Return the [x, y] coordinate for the center point of the cell that contains the specified text.  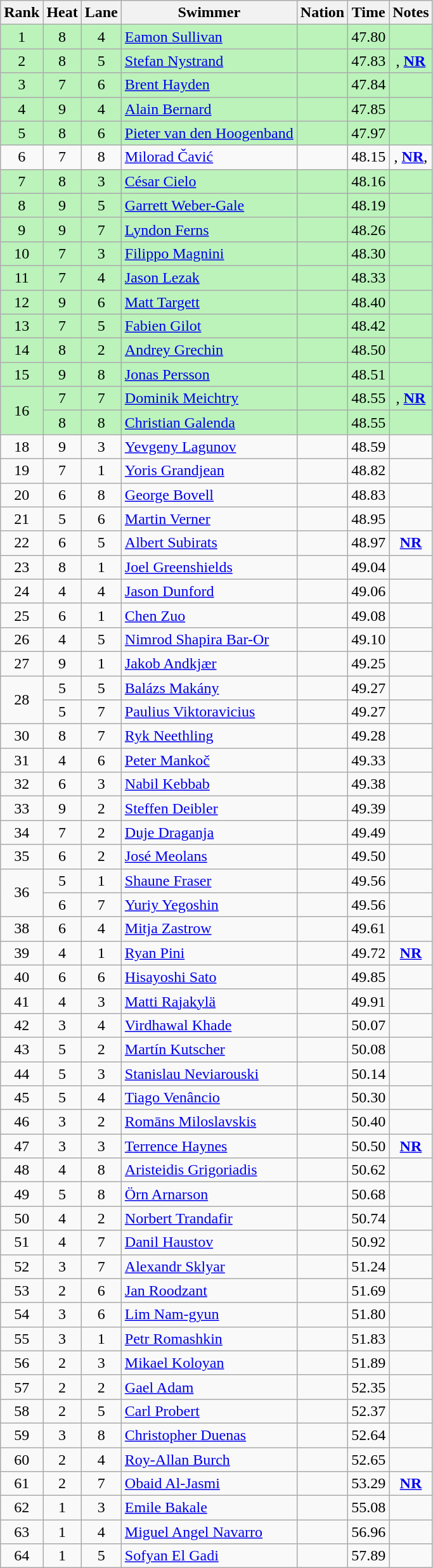
38 [22, 929]
Obaid Al-Jasmi [209, 1484]
Pieter van den Hoogenband [209, 133]
50.08 [369, 1049]
47.84 [369, 85]
, NR, [411, 157]
Ryan Pini [209, 953]
49.04 [369, 567]
Roy-Allan Burch [209, 1459]
46 [22, 1122]
21 [22, 519]
César Cielo [209, 181]
10 [22, 253]
50.14 [369, 1074]
George Bovell [209, 495]
12 [22, 302]
50.74 [369, 1218]
Peter Mankoč [209, 760]
Balázs Makány [209, 687]
51.80 [369, 1315]
Sofyan El Gadi [209, 1556]
48.33 [369, 277]
26 [22, 639]
Rank [22, 13]
28 [22, 699]
48 [22, 1170]
Nabil Kebbab [209, 784]
Lim Nam-gyun [209, 1315]
15 [22, 374]
45 [22, 1098]
Tiago Venâncio [209, 1098]
Yevgeny Lagunov [209, 447]
Joel Greenshields [209, 567]
13 [22, 326]
32 [22, 784]
Fabien Gilot [209, 326]
18 [22, 447]
Christopher Duenas [209, 1435]
48.30 [369, 253]
47.80 [369, 37]
Hisayoshi Sato [209, 977]
11 [22, 277]
Gael Adam [209, 1387]
51 [22, 1242]
48.19 [369, 205]
23 [22, 567]
48.82 [369, 471]
Danil Haustov [209, 1242]
49.72 [369, 953]
Aristeidis Grigoriadis [209, 1170]
Carl Probert [209, 1411]
José Meolans [209, 857]
Martín Kutscher [209, 1049]
62 [22, 1508]
54 [22, 1315]
16 [22, 411]
50.50 [369, 1146]
48.16 [369, 181]
Paulius Viktoravicius [209, 712]
Garrett Weber-Gale [209, 205]
51.24 [369, 1266]
55.08 [369, 1508]
48.51 [369, 374]
49.06 [369, 591]
Yuriy Yegoshin [209, 905]
59 [22, 1435]
Filippo Magnini [209, 253]
20 [22, 495]
48.26 [369, 229]
58 [22, 1411]
Brent Hayden [209, 85]
Alain Bernard [209, 109]
48.83 [369, 495]
19 [22, 471]
34 [22, 832]
55 [22, 1339]
Miguel Angel Navarro [209, 1532]
Jan Roodzant [209, 1291]
Swimmer [209, 13]
Shaune Fraser [209, 881]
Heat [62, 13]
Stefan Nystrand [209, 61]
Nimrod Shapira Bar-Or [209, 639]
52.35 [369, 1387]
Mikael Koloyan [209, 1363]
50.40 [369, 1122]
50.92 [369, 1242]
Petr Romashkin [209, 1339]
43 [22, 1049]
Time [369, 13]
47.97 [369, 133]
51.89 [369, 1363]
Andrey Grechin [209, 350]
49.50 [369, 857]
48.15 [369, 157]
49.08 [369, 615]
Jason Dunford [209, 591]
64 [22, 1556]
Yoris Grandjean [209, 471]
57.89 [369, 1556]
49.33 [369, 760]
48.40 [369, 302]
41 [22, 1001]
Romāns Miloslavskis [209, 1122]
52.64 [369, 1435]
50.07 [369, 1025]
40 [22, 977]
47 [22, 1146]
Steffen Deibler [209, 808]
48.59 [369, 447]
Dominik Meichtry [209, 398]
50.30 [369, 1098]
Martin Verner [209, 519]
Nation [322, 13]
61 [22, 1484]
Emile Bakale [209, 1508]
52.65 [369, 1459]
Duje Draganja [209, 832]
Eamon Sullivan [209, 37]
24 [22, 591]
Christian Galenda [209, 423]
27 [22, 663]
Matt Targett [209, 302]
52.37 [369, 1411]
Milorad Čavić [209, 157]
53.29 [369, 1484]
33 [22, 808]
30 [22, 736]
63 [22, 1532]
49.91 [369, 1001]
Lyndon Ferns [209, 229]
49.25 [369, 663]
Mitja Zastrow [209, 929]
42 [22, 1025]
Lane [101, 13]
51.69 [369, 1291]
Jakob Andkjær [209, 663]
36 [22, 893]
49.39 [369, 808]
49.10 [369, 639]
Norbert Trandafir [209, 1218]
50 [22, 1218]
Notes [411, 13]
48.42 [369, 326]
57 [22, 1387]
60 [22, 1459]
Stanislau Neviarouski [209, 1074]
31 [22, 760]
56.96 [369, 1532]
22 [22, 543]
Chen Zuo [209, 615]
Ryk Neethling [209, 736]
14 [22, 350]
48.95 [369, 519]
Matti Rajakylä [209, 1001]
49.61 [369, 929]
47.85 [369, 109]
Alexandr Sklyar [209, 1266]
49.49 [369, 832]
49.38 [369, 784]
50.68 [369, 1194]
Albert Subirats [209, 543]
48.97 [369, 543]
51.83 [369, 1339]
Jonas Persson [209, 374]
48.50 [369, 350]
Virdhawal Khade [209, 1025]
47.83 [369, 61]
39 [22, 953]
Terrence Haynes [209, 1146]
35 [22, 857]
52 [22, 1266]
53 [22, 1291]
49 [22, 1194]
50.62 [369, 1170]
49.28 [369, 736]
56 [22, 1363]
44 [22, 1074]
Örn Arnarson [209, 1194]
49.85 [369, 977]
25 [22, 615]
Jason Lezak [209, 277]
